Detect which cell encompasses the target text, then output its (X, Y) center coordinate. 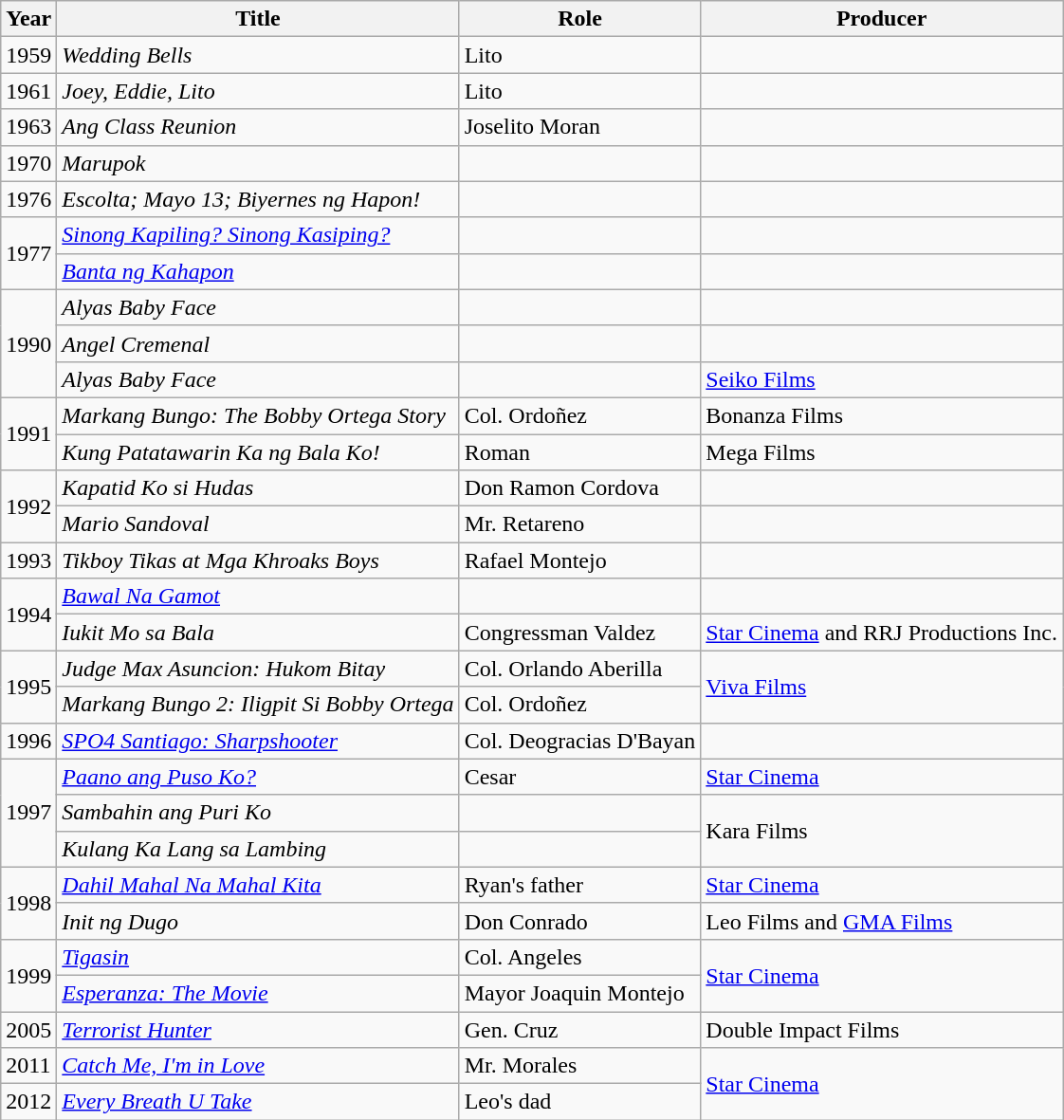
1991 (28, 433)
Leo Films and GMA Films (882, 921)
Col. Orlando Aberilla (580, 669)
Double Impact Films (882, 1029)
Bawal Na Gamot (258, 597)
1990 (28, 343)
Year (28, 19)
1999 (28, 975)
1995 (28, 687)
Mr. Morales (580, 1066)
1997 (28, 813)
Catch Me, I'm in Love (258, 1066)
1993 (28, 560)
1977 (28, 253)
1963 (28, 127)
Sambahin ang Puri Ko (258, 813)
Tikboy Tikas at Mga Khroaks Boys (258, 560)
Tigasin (258, 957)
Roman (580, 452)
2005 (28, 1029)
Ang Class Reunion (258, 127)
Kapatid Ko si Hudas (258, 488)
Col. Angeles (580, 957)
1961 (28, 91)
Sinong Kapiling? Sinong Kasiping? (258, 235)
Joselito Moran (580, 127)
1992 (28, 506)
Star Cinema and RRJ Productions Inc. (882, 633)
Angel Cremenal (258, 343)
Terrorist Hunter (258, 1029)
Don Ramon Cordova (580, 488)
1998 (28, 903)
Init ng Dugo (258, 921)
Producer (882, 19)
Don Conrado (580, 921)
Congressman Valdez (580, 633)
Every Breath U Take (258, 1102)
Iukit Mo sa Bala (258, 633)
SPO4 Santiago: Sharpshooter (258, 741)
Esperanza: The Movie (258, 993)
Escolta; Mayo 13; Biyernes ng Hapon! (258, 199)
Mega Films (882, 452)
Kung Patatawarin Ka ng Bala Ko! (258, 452)
Dahil Mahal Na Mahal Kita (258, 885)
Ryan's father (580, 885)
1959 (28, 55)
Seiko Films (882, 379)
Viva Films (882, 687)
Mayor Joaquin Montejo (580, 993)
2011 (28, 1066)
Kulang Ka Lang sa Lambing (258, 849)
Cesar (580, 777)
Mario Sandoval (258, 524)
Marupok (258, 163)
Markang Bungo: The Bobby Ortega Story (258, 415)
Judge Max Asuncion: Hukom Bitay (258, 669)
Mr. Retareno (580, 524)
Bonanza Films (882, 415)
Joey, Eddie, Lito (258, 91)
Gen. Cruz (580, 1029)
Wedding Bells (258, 55)
1996 (28, 741)
1976 (28, 199)
Paano ang Puso Ko? (258, 777)
1970 (28, 163)
Leo's dad (580, 1102)
2012 (28, 1102)
Kara Films (882, 831)
1994 (28, 615)
Rafael Montejo (580, 560)
Col. Deogracias D'Bayan (580, 741)
Markang Bungo 2: Iligpit Si Bobby Ortega (258, 705)
Role (580, 19)
Title (258, 19)
Banta ng Kahapon (258, 271)
